Return (x, y) of the center of cell containing provided text 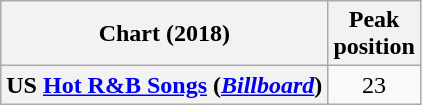
Peakposition (374, 34)
Chart (2018) (164, 34)
23 (374, 85)
US Hot R&B Songs (Billboard) (164, 85)
